Detect which cell encompasses the target text, then output its (x, y) center coordinate. 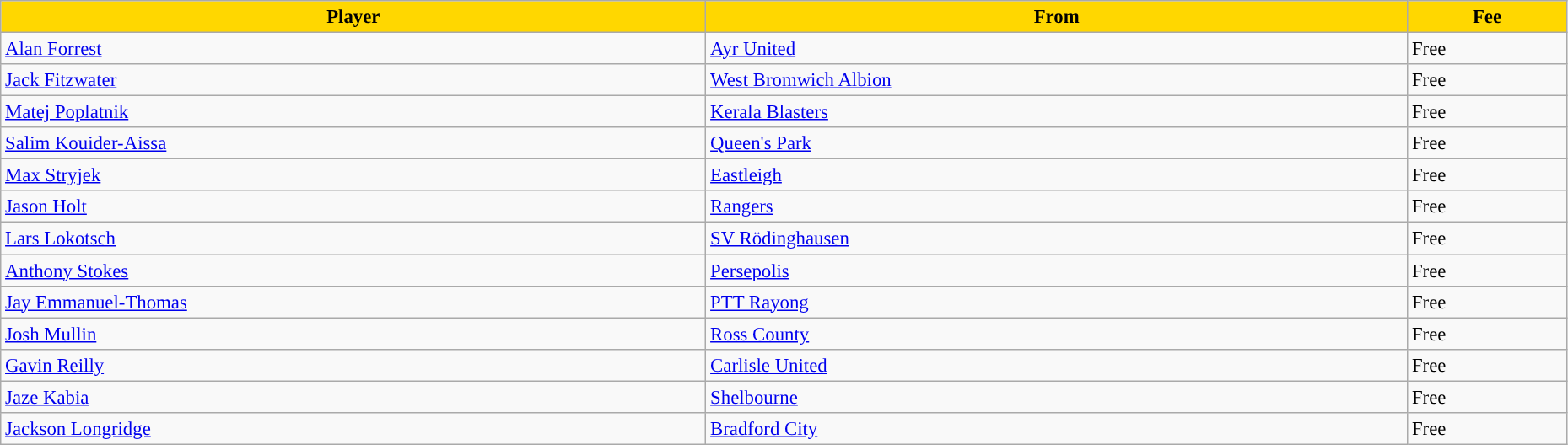
Rangers (1057, 206)
Lars Lokotsch (353, 239)
Persepolis (1057, 271)
Queen's Park (1057, 143)
Shelbourne (1057, 397)
Matej Poplatnik (353, 112)
Gavin Reilly (353, 365)
Salim Kouider-Aissa (353, 143)
Alan Forrest (353, 49)
From (1057, 17)
Anthony Stokes (353, 271)
SV Rödinghausen (1057, 239)
Jack Fitzwater (353, 80)
Player (353, 17)
West Bromwich Albion (1057, 80)
Kerala Blasters (1057, 112)
Bradford City (1057, 429)
Eastleigh (1057, 175)
Max Stryjek (353, 175)
Jason Holt (353, 206)
Carlisle United (1057, 365)
Jaze Kabia (353, 397)
PTT Rayong (1057, 302)
Ayr United (1057, 49)
Josh Mullin (353, 334)
Ross County (1057, 334)
Jackson Longridge (353, 429)
Jay Emmanuel-Thomas (353, 302)
Fee (1488, 17)
